Return (x, y) of the center of cell containing provided text 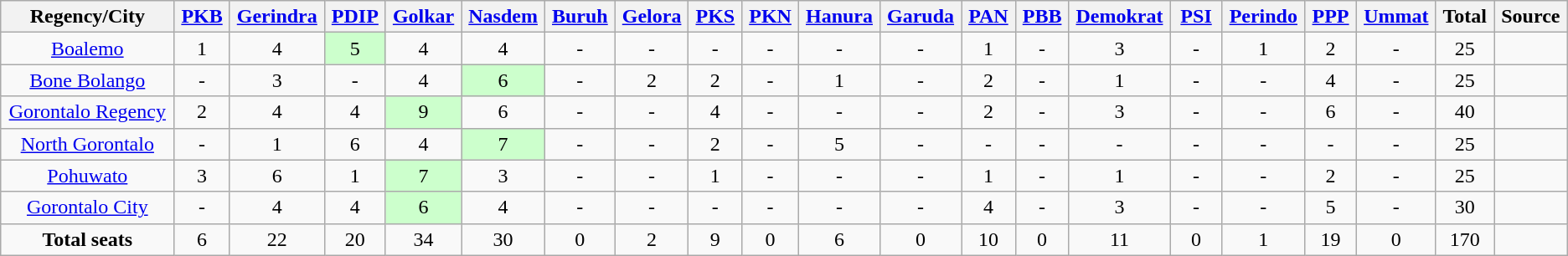
PKB (202, 17)
Source (1531, 17)
Pohuwato (87, 176)
PKS (715, 17)
PPP (1330, 17)
10 (988, 239)
PDIP (355, 17)
Demokrat (1119, 17)
PKN (771, 17)
PBB (1042, 17)
Total seats (87, 239)
11 (1119, 239)
Gelora (652, 17)
Perindo (1263, 17)
19 (1330, 239)
34 (423, 239)
Ummat (1396, 17)
Nasdem (503, 17)
22 (276, 239)
Golkar (423, 17)
PAN (988, 17)
Gorontalo Regency (87, 112)
PSI (1196, 17)
20 (355, 239)
Total (1465, 17)
Gorontalo City (87, 207)
Boalemo (87, 49)
Hanura (839, 17)
40 (1465, 112)
Regency/City (87, 17)
Bone Bolango (87, 80)
Buruh (580, 17)
Gerindra (276, 17)
North Gorontalo (87, 144)
170 (1465, 239)
Garuda (921, 17)
